Find where the given text appears and provide that cell's center as [x, y] coordinate. 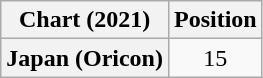
Position [215, 20]
Japan (Oricon) [85, 58]
15 [215, 58]
Chart (2021) [85, 20]
